Capture the cell that displays the provided text and extract its (X, Y) central coordinate. 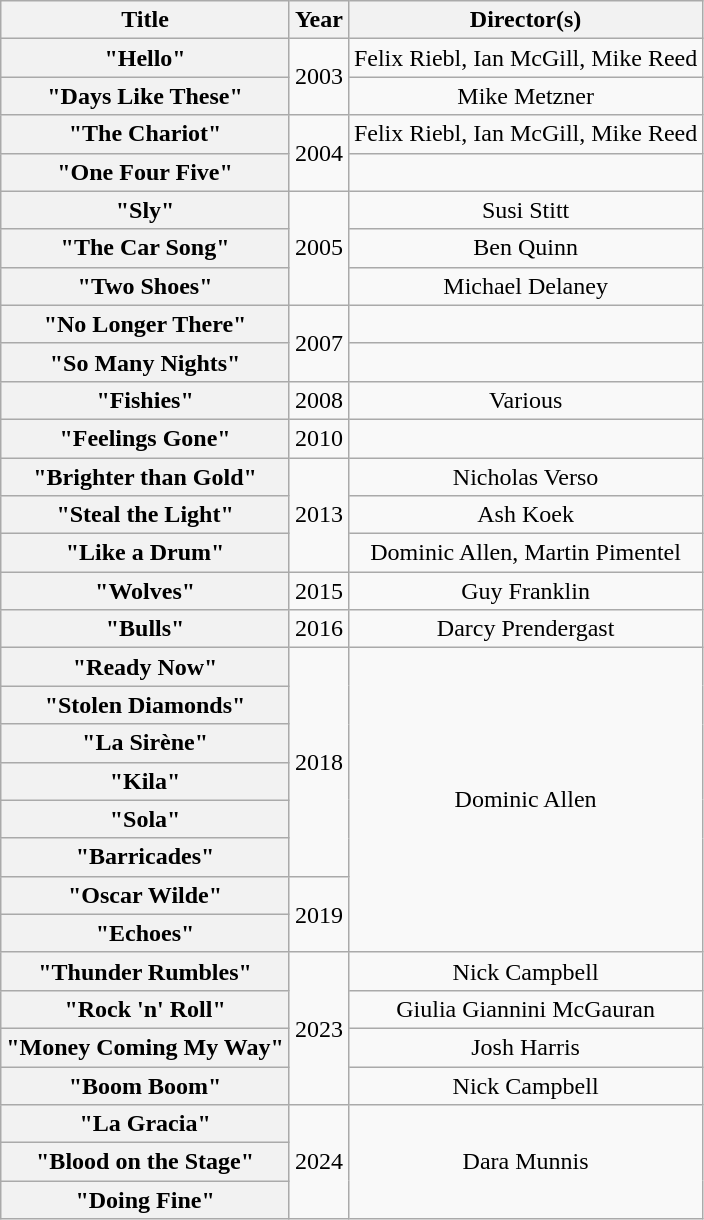
Ash Koek (525, 515)
"Stolen Diamonds" (146, 705)
"So Many Nights" (146, 362)
"Rock 'n' Roll" (146, 1009)
"Sola" (146, 819)
Dara Munnis (525, 1162)
"Hello" (146, 58)
Year (318, 20)
"Two Shoes" (146, 286)
Darcy Prendergast (525, 629)
"The Chariot" (146, 134)
2015 (318, 591)
"Wolves" (146, 591)
"Bulls" (146, 629)
"Feelings Gone" (146, 438)
"The Car Song" (146, 248)
"La Gracia" (146, 1124)
"La Sirène" (146, 743)
"Doing Fine" (146, 1200)
"Ready Now" (146, 667)
2023 (318, 1028)
2013 (318, 515)
2018 (318, 762)
"Oscar Wilde" (146, 895)
Various (525, 400)
"Days Like These" (146, 96)
Giulia Giannini McGauran (525, 1009)
Guy Franklin (525, 591)
"Boom Boom" (146, 1085)
"One Four Five" (146, 172)
Mike Metzner (525, 96)
"Kila" (146, 781)
Dominic Allen, Martin Pimentel (525, 553)
"Steal the Light" (146, 515)
Michael Delaney (525, 286)
2024 (318, 1162)
2003 (318, 77)
"Blood on the Stage" (146, 1162)
"Barricades" (146, 857)
Josh Harris (525, 1047)
2004 (318, 153)
"Money Coming My Way" (146, 1047)
2010 (318, 438)
2005 (318, 248)
"Brighter than Gold" (146, 477)
Nicholas Verso (525, 477)
Title (146, 20)
2019 (318, 914)
"Thunder Rumbles" (146, 971)
Susi Stitt (525, 210)
2008 (318, 400)
"No Longer There" (146, 324)
"Sly" (146, 210)
Dominic Allen (525, 800)
2016 (318, 629)
"Like a Drum" (146, 553)
Ben Quinn (525, 248)
"Fishies" (146, 400)
Director(s) (525, 20)
"Echoes" (146, 933)
2007 (318, 343)
